Extract the [X, Y] coordinate from the center of the cell holding the provided text.  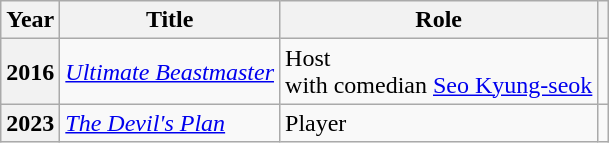
Ultimate Beastmaster [170, 72]
Role [439, 20]
Player [439, 123]
The Devil's Plan [170, 123]
2016 [30, 72]
Hostwith comedian Seo Kyung-seok [439, 72]
Title [170, 20]
Year [30, 20]
2023 [30, 123]
